Return (x, y) of the center of cell containing provided text 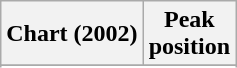
Peakposition (189, 34)
Chart (2002) (72, 34)
